Find where the given text appears and provide that cell's center as (x, y) coordinate. 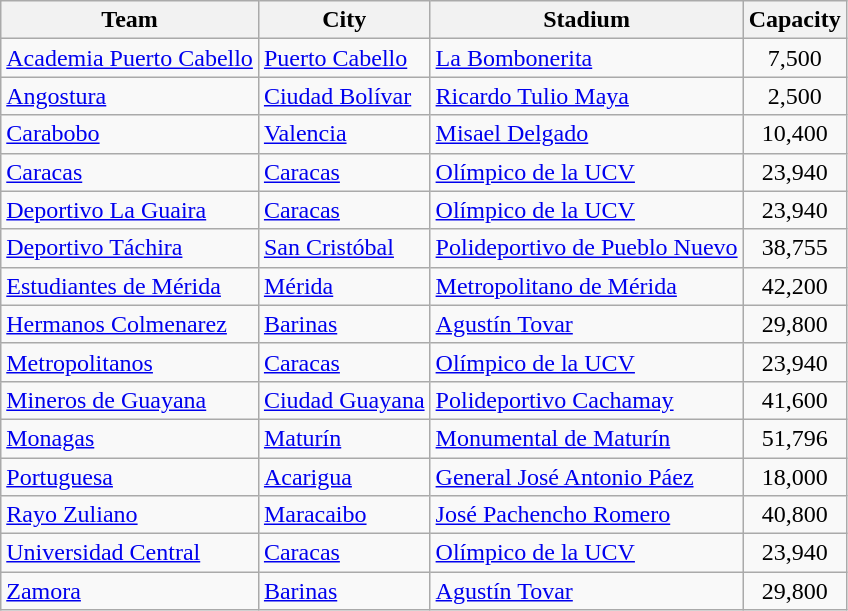
Mérida (344, 286)
Zamora (130, 591)
Valencia (344, 134)
Metropolitanos (130, 362)
José Pachencho Romero (586, 515)
Deportivo La Guaira (130, 210)
Stadium (586, 20)
Estudiantes de Mérida (130, 286)
Maracaibo (344, 515)
Monumental de Maturín (586, 438)
40,800 (794, 515)
Capacity (794, 20)
Ciudad Guayana (344, 400)
Angostura (130, 96)
Polideportivo de Pueblo Nuevo (586, 248)
General José Antonio Páez (586, 477)
51,796 (794, 438)
Puerto Cabello (344, 58)
42,200 (794, 286)
San Cristóbal (344, 248)
Hermanos Colmenarez (130, 324)
Mineros de Guayana (130, 400)
10,400 (794, 134)
Ciudad Bolívar (344, 96)
2,500 (794, 96)
Acarigua (344, 477)
Ricardo Tulio Maya (586, 96)
7,500 (794, 58)
Monagas (130, 438)
38,755 (794, 248)
Team (130, 20)
Portuguesa (130, 477)
Maturín (344, 438)
City (344, 20)
Universidad Central (130, 553)
18,000 (794, 477)
Polideportivo Cachamay (586, 400)
Carabobo (130, 134)
Rayo Zuliano (130, 515)
Misael Delgado (586, 134)
Academia Puerto Cabello (130, 58)
Metropolitano de Mérida (586, 286)
Deportivo Táchira (130, 248)
41,600 (794, 400)
La Bombonerita (586, 58)
